Return [x, y] of the center of cell containing provided text 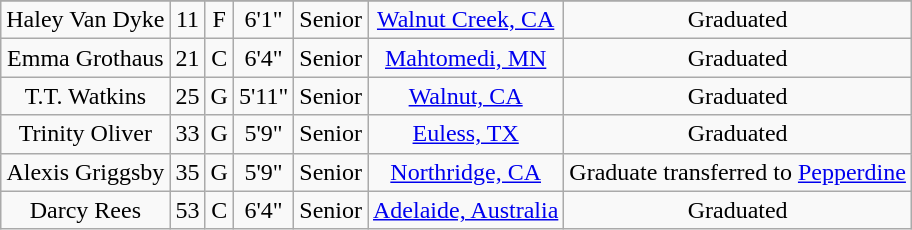
25 [188, 96]
6'1" [263, 20]
Adelaide, Australia [466, 210]
11 [188, 20]
33 [188, 134]
Graduate transferred to Pepperdine [738, 172]
Northridge, CA [466, 172]
Haley Van Dyke [86, 20]
T.T. Watkins [86, 96]
Walnut, CA [466, 96]
Mahtomedi, MN [466, 58]
Darcy Rees [86, 210]
53 [188, 210]
21 [188, 58]
Euless, TX [466, 134]
35 [188, 172]
F [219, 20]
Trinity Oliver [86, 134]
Emma Grothaus [86, 58]
5'11" [263, 96]
Alexis Griggsby [86, 172]
Walnut Creek, CA [466, 20]
